Find where the given text appears and provide that cell's center as (x, y) coordinate. 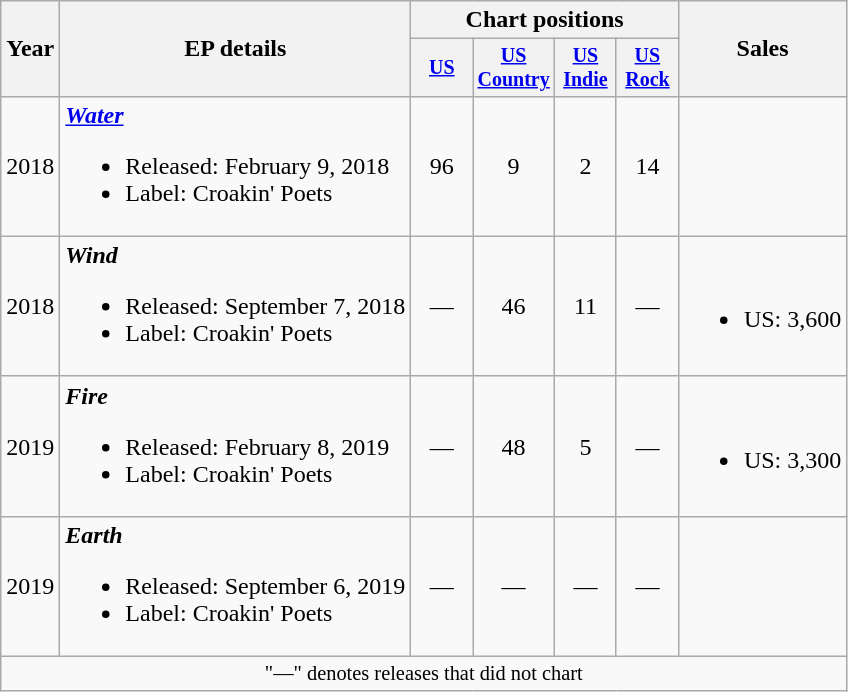
Sales (762, 49)
48 (514, 446)
5 (585, 446)
11 (585, 306)
96 (442, 166)
EP details (236, 49)
EarthReleased: September 6, 2019Label: Croakin' Poets (236, 586)
US: 3,300 (762, 446)
14 (647, 166)
US Indie (585, 68)
US (442, 68)
WaterReleased: February 9, 2018Label: Croakin' Poets (236, 166)
US Country (514, 68)
46 (514, 306)
FireReleased: February 8, 2019Label: Croakin' Poets (236, 446)
2 (585, 166)
9 (514, 166)
Year (30, 49)
Chart positions (545, 20)
"—" denotes releases that did not chart (424, 674)
US: 3,600 (762, 306)
WindReleased: September 7, 2018Label: Croakin' Poets (236, 306)
US Rock (647, 68)
